Identify which cell holds the provided text, then report its [x, y] central coordinate. 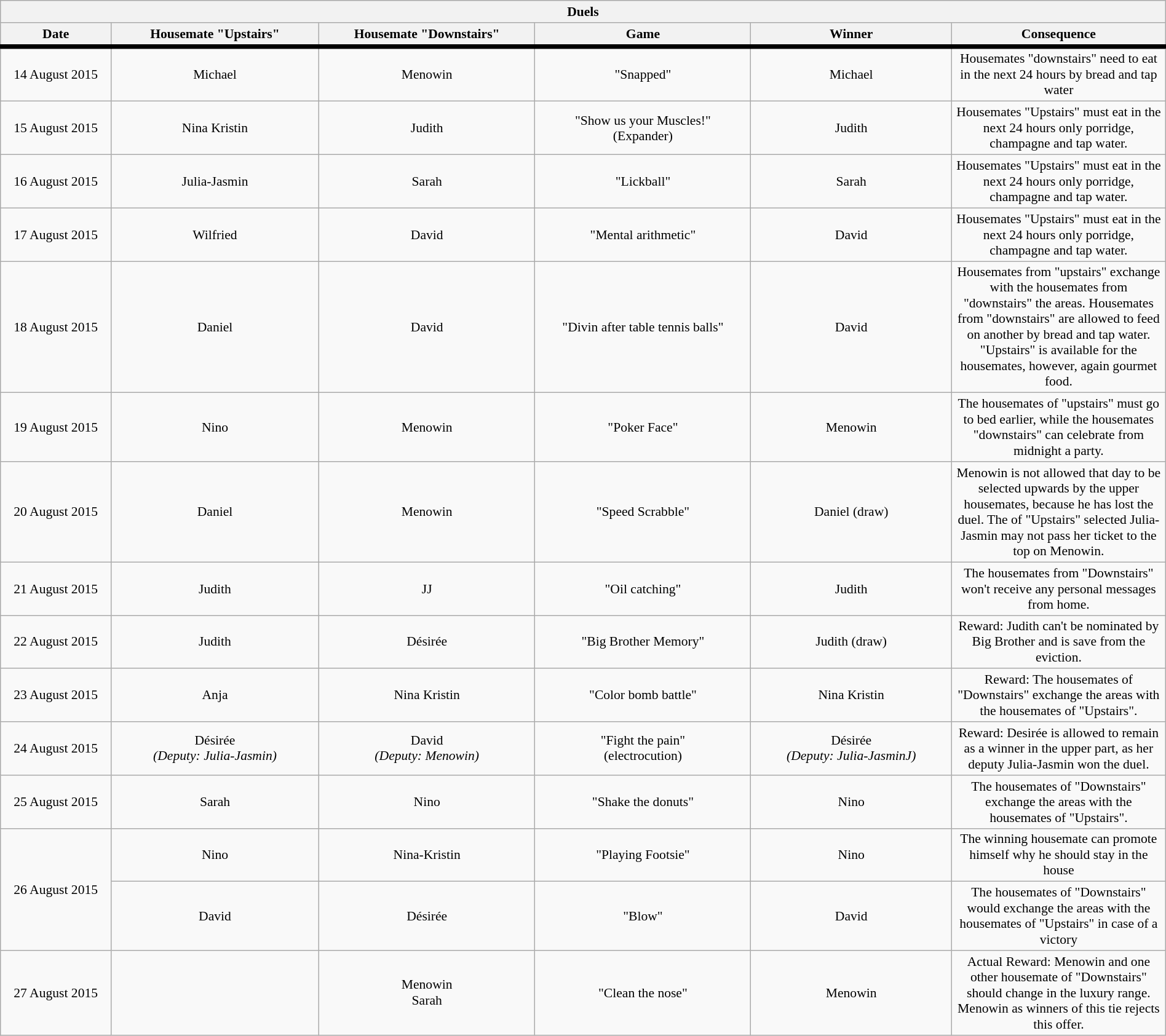
The housemates of "Downstairs" exchange the areas with the housemates of "Upstairs". [1059, 802]
Daniel (draw) [851, 512]
"Divin after table tennis balls" [643, 327]
David(Deputy: Menowin) [427, 749]
16 August 2015 [56, 182]
Désirée(Deputy: Julia-Jasmin) [215, 749]
Reward: Desirée is allowed to remain as a winner in the upper part, as her deputy Julia-Jasmin won the duel. [1059, 749]
"Color bomb battle" [643, 696]
Date [56, 34]
Nina-Kristin [427, 855]
Judith (draw) [851, 642]
The housemates from "Downstairs" won't receive any personal messages from home. [1059, 589]
"Playing Footsie" [643, 855]
"Big Brother Memory" [643, 642]
25 August 2015 [56, 802]
"Mental arithmetic" [643, 235]
"Fight the pain" (electrocution) [643, 749]
The winning housemate can promote himself why he should stay in the house [1059, 855]
27 August 2015 [56, 993]
20 August 2015 [56, 512]
Reward: The housemates of "Downstairs" exchange the areas with the housemates of "Upstairs". [1059, 696]
"Shake the donuts" [643, 802]
19 August 2015 [56, 427]
"Show us your Muscles!"(Expander) [643, 128]
Désirée(Deputy: Julia-JasminJ) [851, 749]
15 August 2015 [56, 128]
Consequence [1059, 34]
The housemates of "upstairs" must go to bed earlier, while the housemates "downstairs" can celebrate from midnight a party. [1059, 427]
26 August 2015 [56, 889]
23 August 2015 [56, 696]
Anja [215, 696]
Reward: Judith can't be nominated by Big Brother and is save from the eviction. [1059, 642]
Winner [851, 34]
24 August 2015 [56, 749]
"Poker Face" [643, 427]
21 August 2015 [56, 589]
17 August 2015 [56, 235]
MenowinSarah [427, 993]
The housemates of "Downstairs" would exchange the areas with the housemates of "Upstairs" in case of a victory [1059, 916]
"Blow" [643, 916]
"Oil catching" [643, 589]
JJ [427, 589]
"Snapped" [643, 74]
Duels [583, 12]
Actual Reward: Menowin and one other housemate of "Downstairs" should change in the luxury range. Menowin as winners of this tie rejects this offer. [1059, 993]
Julia-Jasmin [215, 182]
Housemates "downstairs" need to eat in the next 24 hours by bread and tap water [1059, 74]
"Speed Scrabble" [643, 512]
Housemate "Downstairs" [427, 34]
18 August 2015 [56, 327]
14 August 2015 [56, 74]
22 August 2015 [56, 642]
Game [643, 34]
"Clean the nose" [643, 993]
"Lickball" [643, 182]
Wilfried [215, 235]
Housemate "Upstairs" [215, 34]
